Identify which cell holds the provided text, then report its (X, Y) central coordinate. 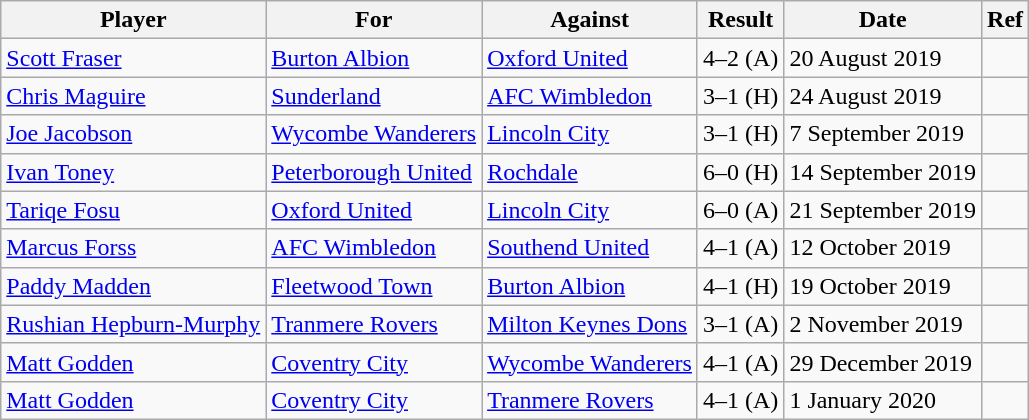
20 August 2019 (883, 58)
Chris Maguire (134, 96)
3–1 (A) (740, 324)
14 September 2019 (883, 172)
4–1 (H) (740, 286)
4–2 (A) (740, 58)
Sunderland (374, 96)
12 October 2019 (883, 248)
24 August 2019 (883, 96)
Date (883, 20)
Tariqe Fosu (134, 210)
Result (740, 20)
For (374, 20)
Ivan Toney (134, 172)
Peterborough United (374, 172)
7 September 2019 (883, 134)
2 November 2019 (883, 324)
Ref (1006, 20)
6–0 (A) (740, 210)
Scott Fraser (134, 58)
29 December 2019 (883, 362)
Fleetwood Town (374, 286)
Against (590, 20)
19 October 2019 (883, 286)
21 September 2019 (883, 210)
Milton Keynes Dons (590, 324)
Rochdale (590, 172)
1 January 2020 (883, 400)
Southend United (590, 248)
Marcus Forss (134, 248)
Joe Jacobson (134, 134)
Player (134, 20)
Rushian Hepburn-Murphy (134, 324)
Paddy Madden (134, 286)
6–0 (H) (740, 172)
